Return [x, y] of the center of cell containing provided text 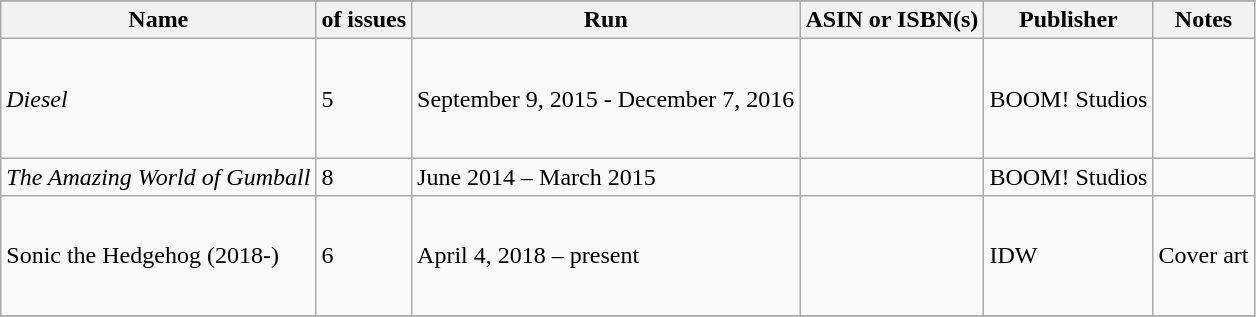
Sonic the Hedgehog (2018-) [158, 256]
Notes [1204, 20]
6 [364, 256]
Name [158, 20]
Run [606, 20]
The Amazing World of Gumball [158, 177]
Diesel [158, 98]
Publisher [1068, 20]
IDW [1068, 256]
April 4, 2018 – present [606, 256]
ASIN or ISBN(s) [892, 20]
8 [364, 177]
of issues [364, 20]
June 2014 – March 2015 [606, 177]
September 9, 2015 - December 7, 2016 [606, 98]
5 [364, 98]
Cover art [1204, 256]
